Find where the given text appears and provide that cell's center as [X, Y] coordinate. 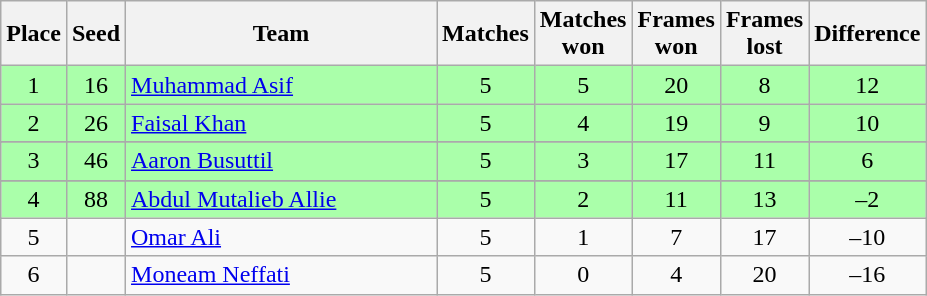
Frames lost [764, 34]
Moneam Neffati [282, 275]
13 [764, 199]
Faisal Khan [282, 123]
0 [583, 275]
Seed [96, 34]
88 [96, 199]
–10 [868, 237]
9 [764, 123]
7 [676, 237]
46 [96, 161]
8 [764, 85]
Frames won [676, 34]
26 [96, 123]
Matches won [583, 34]
Muhammad Asif [282, 85]
Place [34, 34]
19 [676, 123]
Abdul Mutalieb Allie [282, 199]
10 [868, 123]
Aaron Busuttil [282, 161]
12 [868, 85]
–2 [868, 199]
–16 [868, 275]
Omar Ali [282, 237]
16 [96, 85]
Team [282, 34]
Matches [486, 34]
Difference [868, 34]
